Scan for the cell matching the given text and deliver its [x, y] coordinate at center. 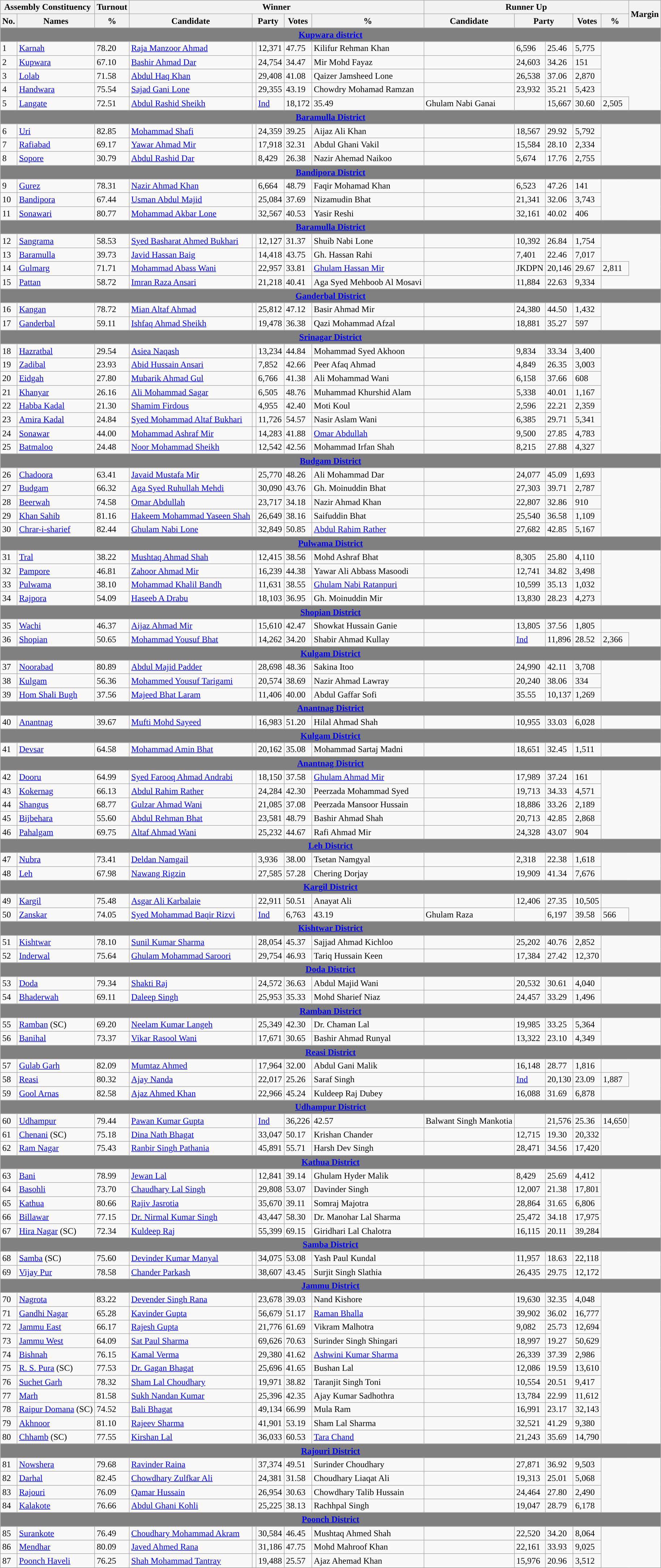
37.08 [298, 804]
Shah Mohammad Tantray [191, 1561]
Poonch Haveli [56, 1561]
78.10 [112, 942]
47 [9, 860]
Runner Up [526, 7]
56,679 [270, 1313]
75.60 [112, 1258]
5,341 [587, 420]
Habba Kadal [56, 406]
23 [9, 420]
58.72 [112, 282]
Ashwini Kumar Sharma [368, 1355]
44.00 [112, 433]
Ghulam Mohammad Saroori [191, 956]
Ganderbal District [331, 296]
Deldan Namgail [191, 860]
29.67 [587, 268]
Raja Manzoor Ahmad [191, 48]
22.46 [559, 255]
Usman Abdul Majid [191, 200]
Marh [56, 1396]
Handwara [56, 90]
17,671 [270, 1038]
27.88 [559, 447]
32,143 [587, 1409]
81.58 [112, 1396]
Asiea Naqash [191, 351]
Mubarik Ahmad Gul [191, 378]
32.86 [559, 502]
25 [9, 447]
42.57 [368, 1121]
32,567 [270, 213]
13,610 [587, 1368]
Bishnah [56, 1355]
Pawan Kumar Gupta [191, 1121]
63 [9, 1176]
38.06 [559, 681]
35.27 [559, 323]
Majeed Bhat Laram [191, 695]
Mohammad Ashraf Mir [191, 433]
Yasir Reshi [368, 213]
28.23 [559, 598]
6,523 [530, 186]
1,618 [587, 860]
32.45 [559, 750]
Rajouri [56, 1492]
76.25 [112, 1561]
Javaid Mustafa Mir [191, 475]
33 [9, 584]
78.31 [112, 186]
10,392 [530, 241]
13,322 [530, 1038]
30.79 [112, 158]
Samba (SC) [56, 1258]
33.25 [559, 1024]
36.63 [298, 983]
6,766 [270, 378]
Javed Ahmed Rana [191, 1547]
34.26 [559, 62]
26.35 [559, 364]
25.36 [587, 1121]
2,870 [587, 76]
54 [9, 997]
Ghulam Nabi Ratanpuri [368, 584]
Gh. Hassan Rahi [368, 255]
21,218 [270, 282]
9,082 [530, 1327]
18,886 [530, 804]
11,884 [530, 282]
Mohammad Abass Wani [191, 268]
Rajouri District [331, 1451]
Mushtaq Ahmad Shah [191, 557]
19.27 [559, 1341]
75.48 [112, 901]
82.85 [112, 131]
25.69 [559, 1176]
Altaf Ahmad Wani [191, 832]
66 [9, 1217]
21,341 [530, 200]
22,911 [270, 901]
Imran Raza Ansari [191, 282]
Kathua [56, 1203]
16,239 [270, 571]
82.58 [112, 1093]
19,478 [270, 323]
23.17 [559, 1409]
20.11 [559, 1231]
2,787 [587, 488]
Tsetan Namgyal [368, 860]
15 [9, 282]
17,989 [530, 777]
50.85 [298, 530]
55,399 [270, 1231]
22,118 [587, 1258]
Abid Hussain Ansari [191, 364]
Qaizer Jamsheed Lone [368, 76]
Mushtaq Ahmed Shah [368, 1533]
Mohd Mahroof Khan [368, 1547]
18,997 [530, 1341]
53 [9, 983]
35.55 [530, 695]
38.82 [298, 1382]
Reasi District [331, 1052]
Mohammad Sartaj Madni [368, 750]
50 [9, 915]
40.00 [298, 695]
17,420 [587, 1148]
45,891 [270, 1148]
32.35 [559, 1300]
13 [9, 255]
68 [9, 1258]
Aijaz Ahmad Mir [191, 626]
7,017 [587, 255]
77.55 [112, 1437]
25,202 [530, 942]
35.08 [298, 750]
Mohammad Amin Bhat [191, 750]
Raman Bhalla [368, 1313]
9,380 [587, 1423]
Tara Chand [368, 1437]
24,990 [530, 667]
58 [9, 1080]
46.93 [298, 956]
Mufti Mohd Sayeed [191, 722]
Kargil [56, 901]
16,991 [530, 1409]
Zadibal [56, 364]
16,983 [270, 722]
10,955 [530, 722]
80.77 [112, 213]
2,359 [587, 406]
Faqir Mohamad Khan [368, 186]
11,726 [270, 420]
37 [9, 667]
3,003 [587, 364]
Margin [645, 14]
Pulwama District [331, 543]
82.44 [112, 530]
25.80 [559, 557]
Mohd Sharief Niaz [368, 997]
79 [9, 1423]
1,432 [587, 310]
5,775 [587, 48]
Syed Mohammad Altaf Bukhari [191, 420]
Sham Lal Sharma [368, 1423]
Gandhi Nagar [56, 1313]
22,807 [530, 502]
24,380 [530, 310]
51 [9, 942]
30 [9, 530]
40.41 [298, 282]
21.30 [112, 406]
35.69 [559, 1437]
11,406 [270, 695]
80 [9, 1437]
22.38 [559, 860]
34.47 [298, 62]
Nubra [56, 860]
43.45 [298, 1272]
5,364 [587, 1024]
38.16 [298, 516]
Sukh Nandan Kumar [191, 1396]
Showkat Hussain Ganie [368, 626]
18,150 [270, 777]
17 [9, 323]
29,754 [270, 956]
41.08 [298, 76]
Peerzada Mansoor Hussain [368, 804]
59.11 [112, 323]
37.06 [559, 76]
57.28 [298, 873]
19,488 [270, 1561]
12,086 [530, 1368]
3,743 [587, 200]
69.20 [112, 1024]
33,047 [270, 1135]
Sopore [56, 158]
Mohammed Yousuf Tarigami [191, 681]
40.02 [559, 213]
7,676 [587, 873]
Lolab [56, 76]
141 [587, 186]
17,384 [530, 956]
4,783 [587, 433]
20,332 [587, 1135]
26,538 [530, 76]
Sajad Gani Lone [191, 90]
11 [9, 213]
8,215 [530, 447]
Ghulam Nabi Ganai [469, 103]
33.03 [559, 722]
4,273 [587, 598]
45.09 [559, 475]
37.66 [559, 378]
Ram Nagar [56, 1148]
22.63 [559, 282]
29,808 [270, 1189]
12,841 [270, 1176]
9,834 [530, 351]
Javid Hassan Baig [191, 255]
87 [9, 1561]
5,792 [587, 131]
25,472 [530, 1217]
Dr. Nirmal Kumar Singh [191, 1217]
904 [587, 832]
Ishfaq Ahmad Sheikh [191, 323]
36.02 [559, 1313]
Kupwara district [331, 35]
75.18 [112, 1135]
22,017 [270, 1080]
Kuldeep Raj [191, 1231]
Rajesh Gupta [191, 1327]
77 [9, 1396]
68.77 [112, 804]
16,777 [587, 1313]
Kokernag [56, 791]
81 [9, 1464]
Mohammad Yousuf Bhat [191, 640]
9,334 [587, 282]
Krishan Chander [368, 1135]
Uri [56, 131]
2,490 [587, 1492]
35.21 [559, 90]
6,763 [298, 915]
37.24 [559, 777]
74.58 [112, 502]
13,830 [530, 598]
29.75 [559, 1272]
Balwant Singh Mankotia [469, 1121]
Peerzada Mohammad Syed [368, 791]
31.69 [559, 1093]
67.44 [112, 200]
10,137 [559, 695]
31.58 [298, 1478]
20,574 [270, 681]
51.20 [298, 722]
Kamal Verma [191, 1355]
12 [9, 241]
16,115 [530, 1231]
151 [587, 62]
42.40 [298, 406]
66.32 [112, 488]
Nand Kishore [368, 1300]
Surjit Singh Slathia [368, 1272]
44 [9, 804]
19,313 [530, 1478]
32.31 [298, 144]
58.30 [298, 1217]
42.47 [298, 626]
Yash Paul Kundal [368, 1258]
Rachhpal Singh [368, 1506]
Ranbir Singh Pathania [191, 1148]
17.76 [559, 158]
Kuldeep Raj Dubey [368, 1093]
Assembly Constituency [48, 7]
Hira Nagar (SC) [56, 1231]
Devinder Kumar Manyal [191, 1258]
53.08 [298, 1258]
57 [9, 1066]
59 [9, 1093]
2,852 [587, 942]
24,457 [530, 997]
40.76 [559, 942]
46 [9, 832]
3,936 [270, 860]
43.07 [559, 832]
2,366 [615, 640]
77.53 [112, 1368]
Bushan Lal [368, 1368]
76 [9, 1382]
Wachi [56, 626]
12,741 [530, 571]
69,626 [270, 1341]
66.99 [298, 1409]
33.81 [298, 268]
79.34 [112, 983]
18 [9, 351]
36.38 [298, 323]
30,584 [270, 1533]
Rajiv Jasrotia [191, 1203]
25.57 [298, 1561]
79.68 [112, 1464]
76.15 [112, 1355]
1,754 [587, 241]
80.32 [112, 1080]
Noorabad [56, 667]
75 [9, 1368]
Suchet Garh [56, 1382]
24,359 [270, 131]
Chowdry Mohamad Ramzan [368, 90]
26,954 [270, 1492]
Aga Syed Ruhullah Mehdi [191, 488]
Names [56, 21]
20,532 [530, 983]
Raipur Domana (SC) [56, 1409]
2,189 [587, 804]
60 [9, 1121]
Somraj Majotra [368, 1203]
8,305 [530, 557]
64.99 [112, 777]
Vijay Pur [56, 1272]
53.19 [298, 1423]
79.44 [112, 1121]
33.26 [559, 804]
Ramban District [331, 1011]
52 [9, 956]
44.38 [298, 571]
Surinder Choudhary [368, 1464]
61 [9, 1135]
11,896 [559, 640]
Hom Shali Bugh [56, 695]
4,048 [587, 1300]
25,084 [270, 200]
Kupwara [56, 62]
Shakti Raj [191, 983]
Jammu East [56, 1327]
69 [9, 1272]
75.43 [112, 1148]
37.58 [298, 777]
3,498 [587, 571]
23.10 [559, 1038]
32,521 [530, 1423]
1,816 [587, 1066]
25,349 [270, 1024]
Neelam Kumar Langeh [191, 1024]
63.41 [112, 475]
50.17 [298, 1135]
Devender Singh Rana [191, 1300]
19,047 [530, 1506]
Karnah [56, 48]
27,303 [530, 488]
Dr. Gagan Bhagat [191, 1368]
4,849 [530, 364]
1,887 [615, 1080]
2,318 [530, 860]
Shuib Nabi Lone [368, 241]
32,161 [530, 213]
Pampore [56, 571]
Choudhary Liaqat Ali [368, 1478]
Moti Koul [368, 406]
26.38 [298, 158]
74.52 [112, 1409]
Vikar Rasool Wani [191, 1038]
76.66 [112, 1506]
4,412 [587, 1176]
32.00 [298, 1066]
12,694 [587, 1327]
Rajeev Sharma [191, 1423]
26,649 [270, 516]
6,505 [270, 392]
6,878 [587, 1093]
Kavinder Gupta [191, 1313]
Ravinder Raina [191, 1464]
36.92 [559, 1464]
19.30 [559, 1135]
28,054 [270, 942]
49.51 [298, 1464]
Langate [56, 103]
7,401 [530, 255]
21,085 [270, 804]
12,127 [270, 241]
24,464 [530, 1492]
Poonch District [331, 1520]
37.69 [298, 200]
38.55 [298, 584]
Reasi [56, 1080]
Samba District [331, 1244]
Ghulam Ahmad Mir [368, 777]
Ali Mohammad Sagar [191, 392]
Udhampur [56, 1121]
67.10 [112, 62]
334 [587, 681]
Eidgah [56, 378]
6,028 [587, 722]
18.63 [559, 1258]
29,408 [270, 76]
22.21 [559, 406]
Mian Altaf Ahmad [191, 310]
27,585 [270, 873]
Ali Mohammad Dar [368, 475]
Mendhar [56, 1547]
Bashir Ahmad Dar [191, 62]
Abdul Rehman Bhat [191, 818]
Zahoor Ahmad Mir [191, 571]
80.89 [112, 667]
25,232 [270, 832]
44.84 [298, 351]
12,370 [587, 956]
Sonawari [56, 213]
Gulab Garh [56, 1066]
24 [9, 433]
39.11 [298, 1203]
38,607 [270, 1272]
69.15 [298, 1231]
80.09 [112, 1547]
Sonawar [56, 433]
28,864 [530, 1203]
41.62 [298, 1355]
Dooru [56, 777]
Haseeb A Drabu [191, 598]
Kilifur Rehman Khan [368, 48]
42 [9, 777]
39.03 [298, 1300]
Bandipora District [331, 172]
23.09 [587, 1080]
Abdul Ghani Kohli [191, 1506]
81.10 [112, 1423]
1,109 [587, 516]
25.73 [559, 1327]
20,162 [270, 750]
13,234 [270, 351]
38.10 [112, 584]
78.20 [112, 48]
32.06 [559, 200]
8,064 [587, 1533]
50.51 [298, 901]
29.71 [559, 420]
21 [9, 392]
39.14 [298, 1176]
Choudhary Mohammad Akram [191, 1533]
4,349 [587, 1038]
17,964 [270, 1066]
34.56 [559, 1148]
22,957 [270, 268]
Zanskar [56, 915]
78.72 [112, 310]
13,805 [530, 626]
Darhal [56, 1478]
10,554 [530, 1382]
86 [9, 1547]
Mir Mohd Fayaz [368, 62]
15,667 [559, 103]
12,542 [270, 447]
Noor Mohammad Sheikh [191, 447]
5,068 [587, 1478]
Chhamb (SC) [56, 1437]
Doda [56, 983]
49 [9, 901]
14,262 [270, 640]
597 [587, 323]
41.88 [298, 433]
70.63 [298, 1341]
Saraf Singh [368, 1080]
Mula Ram [368, 1409]
14 [9, 268]
36 [9, 640]
Giridhari Lal Chalotra [368, 1231]
75.64 [112, 956]
23,932 [530, 90]
9,417 [587, 1382]
Jammu West [56, 1341]
Sham Lal Choudhary [191, 1382]
12,715 [530, 1135]
566 [615, 915]
22,161 [530, 1547]
Kirshan Lal [191, 1437]
Nawang Rigzin [191, 873]
84 [9, 1506]
Sat Paul Sharma [191, 1341]
2 [9, 62]
33.93 [559, 1547]
21,576 [559, 1121]
7,852 [270, 364]
20,130 [559, 1080]
44.50 [559, 310]
45 [9, 818]
80.66 [112, 1203]
35.49 [368, 103]
Chaudhary Lal Singh [191, 1189]
39.71 [559, 488]
25.01 [559, 1478]
36,226 [298, 1121]
46.45 [298, 1533]
45.37 [298, 942]
15,584 [530, 144]
Chowdhary Talib Hussain [368, 1492]
82 [9, 1478]
14,650 [615, 1121]
26,339 [530, 1355]
34.82 [559, 571]
Dina Nath Bhagat [191, 1135]
Budgam District [331, 461]
Ajay Nanda [191, 1080]
11,612 [587, 1396]
39.67 [112, 722]
29.92 [559, 131]
39.73 [112, 255]
35.33 [298, 997]
Chowdhary Zulfkar Ali [191, 1478]
Abdul Majid Wani [368, 983]
6,158 [530, 378]
Harsh Dev Singh [368, 1148]
Srinagar District [331, 337]
12,371 [270, 48]
Bijbehara [56, 818]
48 [9, 873]
50,629 [587, 1341]
24,603 [530, 62]
78.99 [112, 1176]
5,338 [530, 392]
2,755 [587, 158]
23.93 [112, 364]
Nizamudin Bhat [368, 200]
38.69 [298, 681]
Bashir Ahmad Runyal [368, 1038]
70 [9, 1300]
25,953 [270, 997]
11,957 [530, 1258]
10,599 [530, 584]
11,631 [270, 584]
Mumtaz Ahmed [191, 1066]
6,197 [559, 915]
34 [9, 598]
Baramulla [56, 255]
Yawar Ali Abbass Masoodi [368, 571]
Abdul Rashid Dar [191, 158]
43,447 [270, 1217]
Anantnag [56, 722]
9 [9, 186]
Chrar-i-sharief [56, 530]
3,400 [587, 351]
47.12 [298, 310]
1,511 [587, 750]
406 [587, 213]
2,811 [615, 268]
910 [587, 502]
17,918 [270, 144]
43.75 [298, 255]
3 [9, 76]
69.11 [112, 997]
Chenani (SC) [56, 1135]
30.63 [298, 1492]
Yawar Ahmad Mir [191, 144]
22.99 [559, 1396]
Ghulam Hyder Malik [368, 1176]
42.35 [298, 1396]
64.09 [112, 1341]
78.32 [112, 1382]
23,581 [270, 818]
Syed Mohammad Baqir Rizvi [191, 915]
24,572 [270, 983]
71.58 [112, 76]
28 [9, 502]
Nagrota [56, 1300]
Shopian District [331, 612]
55 [9, 1024]
29,380 [270, 1355]
72.34 [112, 1231]
73.37 [112, 1038]
9,500 [530, 433]
27.35 [559, 901]
5 [9, 103]
Khan Sahib [56, 516]
24.84 [112, 420]
25,540 [530, 516]
Kathua District [331, 1162]
Gh. Moinuddin Bhat [368, 488]
Taranjit Singh Toni [368, 1382]
Chander Parkash [191, 1272]
Hazratbal [56, 351]
Banihal [56, 1038]
75.54 [112, 90]
Abdul Gaffar Sofi [368, 695]
Budgam [56, 488]
Ramban (SC) [56, 1024]
Kishtwar District [331, 928]
46.37 [112, 626]
18,567 [530, 131]
1,269 [587, 695]
28.10 [559, 144]
14,790 [587, 1437]
28.52 [587, 640]
27,682 [530, 530]
24.48 [112, 447]
47.26 [559, 186]
39 [9, 695]
38.13 [298, 1506]
Tral [56, 557]
24,328 [530, 832]
Kangan [56, 310]
6,596 [530, 48]
Muhammad Khurshid Alam [368, 392]
Leh [56, 873]
44.67 [298, 832]
69.17 [112, 144]
20,240 [530, 681]
25.46 [559, 48]
Sangrama [56, 241]
Jewan Lal [191, 1176]
21,776 [270, 1327]
24,284 [270, 791]
25,696 [270, 1368]
Nazir Ahmad Lawray [368, 681]
71.71 [112, 268]
34.33 [559, 791]
Gurez [56, 186]
Asgar Ali Karbalaie [191, 901]
34,075 [270, 1258]
41.34 [559, 873]
Shamim Firdous [191, 406]
9,503 [587, 1464]
27.85 [559, 433]
Turnout [112, 7]
28,698 [270, 667]
Pattan [56, 282]
66.17 [112, 1327]
48.76 [298, 392]
Aga Syed Mehboob Al Mosavi [368, 282]
Abdul Haq Khan [191, 76]
45.24 [298, 1093]
161 [587, 777]
4,571 [587, 791]
Leh District [331, 846]
Udhampur District [331, 1107]
73.70 [112, 1189]
24,754 [270, 62]
41 [9, 750]
78 [9, 1409]
16,148 [530, 1066]
76.49 [112, 1533]
19 [9, 364]
1 [9, 48]
20 [9, 378]
Kishtwar [56, 942]
46.81 [112, 571]
Winner [277, 7]
73.41 [112, 860]
Amira Kadal [56, 420]
42.11 [559, 667]
5,423 [587, 90]
38.22 [112, 557]
39.58 [587, 915]
38.56 [298, 557]
26.84 [559, 241]
Rafiabad [56, 144]
65.28 [112, 1313]
36,033 [270, 1437]
Pulwama [56, 584]
55.71 [298, 1148]
Bashir Ahmad Shah [368, 818]
53.07 [298, 1189]
Jammu District [331, 1286]
Ajay Kumar Sadhothra [368, 1396]
Sajjad Ahmad Kichloo [368, 942]
33.29 [559, 997]
Daleep Singh [191, 997]
18,172 [298, 103]
41.38 [298, 378]
Qazi Mohammad Afzal [368, 323]
Hilal Ahmad Shah [368, 722]
Kalakote [56, 1506]
Gulzar Ahmad Wani [191, 804]
42.66 [298, 364]
20,146 [559, 268]
19,985 [530, 1024]
17,975 [587, 1217]
Billawar [56, 1217]
30.65 [298, 1038]
39,902 [530, 1313]
64 [9, 1189]
Syed Basharat Ahmed Bukhari [191, 241]
55.60 [112, 818]
25,812 [270, 310]
4,110 [587, 557]
Beerwah [56, 502]
1,496 [587, 997]
78.58 [112, 1272]
72.51 [112, 103]
31.65 [559, 1203]
28.77 [559, 1066]
Abdul Majid Padder [191, 667]
Chadoora [56, 475]
26 [9, 475]
Qamar Hussain [191, 1492]
30,090 [270, 488]
2,596 [530, 406]
12,415 [270, 557]
22,520 [530, 1533]
28,471 [530, 1148]
Nasir Aslam Wani [368, 420]
15,976 [530, 1561]
48.36 [298, 667]
2,505 [615, 103]
Ajaz Ahemad Khan [368, 1561]
1,167 [587, 392]
67.98 [112, 873]
Nazir Ahemad Naikoo [368, 158]
Ghulam Nabi Lone [191, 530]
35,670 [270, 1203]
37.39 [559, 1355]
5,167 [587, 530]
25.26 [298, 1080]
Doda District [331, 969]
Ghulam Raza [469, 915]
Nowshera [56, 1464]
Davinder Singh [368, 1189]
Abdul Gani Malik [368, 1066]
Akhnoor [56, 1423]
Shopian [56, 640]
Bani [56, 1176]
Dr. Manohar Lal Sharma [368, 1217]
16,088 [530, 1093]
1,032 [587, 584]
Mohammad Irfan Shah [368, 447]
18,651 [530, 750]
31,186 [270, 1547]
Gh. Moinuddin Mir [368, 598]
No. [9, 21]
24,381 [270, 1478]
Mohammad Akbar Lone [191, 213]
32 [9, 571]
6,385 [530, 420]
64.58 [112, 750]
Aijaz Ali Khan [368, 131]
81.16 [112, 516]
27 [9, 488]
Abdul Ghani Vakil [368, 144]
19.59 [559, 1368]
27,871 [530, 1464]
2,986 [587, 1355]
36.95 [298, 598]
20.96 [559, 1561]
25,225 [270, 1506]
72 [9, 1327]
41,901 [270, 1423]
Kulgam [56, 681]
56 [9, 1038]
76.09 [112, 1492]
6,664 [270, 186]
Basir Ahmad Mir [368, 310]
13,784 [530, 1396]
Pahalgam [56, 832]
5,674 [530, 158]
18,103 [270, 598]
35.13 [559, 584]
37,374 [270, 1464]
10,505 [587, 901]
Gulmarg [56, 268]
43 [9, 791]
Inderwal [56, 956]
18,881 [530, 323]
Surinder Singh Shingari [368, 1341]
29,355 [270, 90]
83.22 [112, 1300]
4 [9, 90]
Ganderbal [56, 323]
40.53 [298, 213]
3,708 [587, 667]
43.76 [298, 488]
Rafi Ahmad Mir [368, 832]
6,806 [587, 1203]
22 [9, 406]
58.53 [112, 241]
Syed Farooq Ahmad Andrabi [191, 777]
Sunil Kumar Sharma [191, 942]
Saifuddin Bhat [368, 516]
Abdul Rashid Sheikh [191, 103]
23,717 [270, 502]
30.61 [559, 983]
71 [9, 1313]
27.42 [559, 956]
Rajpora [56, 598]
31 [9, 557]
Gool Arnas [56, 1093]
23,678 [270, 1300]
12,007 [530, 1189]
66.13 [112, 791]
56.36 [112, 681]
Dr. Chaman Lal [368, 1024]
82.09 [112, 1066]
33.34 [559, 351]
15,610 [270, 626]
20,713 [530, 818]
Peer Afaq Ahmad [368, 364]
4,327 [587, 447]
30.60 [587, 103]
77.15 [112, 1217]
41.65 [298, 1368]
49,134 [270, 1409]
61.69 [298, 1327]
Shabir Ahmad Kullay [368, 640]
35 [9, 626]
21,243 [530, 1437]
51.17 [298, 1313]
40.01 [559, 392]
2,868 [587, 818]
26,435 [530, 1272]
9,025 [587, 1547]
60.53 [298, 1437]
Ajaz Ahmed Khan [191, 1093]
40 [9, 722]
69.75 [112, 832]
Tariq Hussain Keen [368, 956]
7 [9, 144]
Batmaloo [56, 447]
17,801 [587, 1189]
25,396 [270, 1396]
19,713 [530, 791]
50.65 [112, 640]
Hakeem Mohammad Yaseen Shah [191, 516]
R. S. Pura (SC) [56, 1368]
24,077 [530, 475]
Vikram Malhotra [368, 1327]
19,909 [530, 873]
25,770 [270, 475]
10 [9, 200]
54.57 [298, 420]
85 [9, 1533]
Bandipora [56, 200]
14,418 [270, 255]
74 [9, 1355]
48.26 [298, 475]
6 [9, 131]
29 [9, 516]
Anayat Ali [368, 901]
83 [9, 1492]
3,512 [587, 1561]
36.58 [559, 516]
39,284 [587, 1231]
608 [587, 378]
Kargil District [331, 887]
1,805 [587, 626]
38 [9, 681]
62 [9, 1148]
Khanyar [56, 392]
Mohammad Khalil Bandh [191, 584]
Mohammad Shafi [191, 131]
Chering Dorjay [368, 873]
Basohli [56, 1189]
28.79 [559, 1506]
65 [9, 1203]
54.09 [112, 598]
Surankote [56, 1533]
42.56 [298, 447]
Mohd Ashraf Bhat [368, 557]
29.54 [112, 351]
Ghulam Hassan Mir [368, 268]
19,630 [530, 1300]
Sakina Itoo [368, 667]
19,971 [270, 1382]
16 [9, 310]
Mohammad Syed Akhoon [368, 351]
74.05 [112, 915]
JKDPN [530, 268]
Ali Mohammad Wani [368, 378]
73 [9, 1341]
14,283 [270, 433]
1,693 [587, 475]
Bali Bhagat [191, 1409]
32,849 [270, 530]
4,955 [270, 406]
6,178 [587, 1506]
39.25 [298, 131]
12,406 [530, 901]
2,334 [587, 144]
20.51 [559, 1382]
22,966 [270, 1093]
21.38 [559, 1189]
12,172 [587, 1272]
Bhaderwah [56, 997]
Shangus [56, 804]
82.45 [112, 1478]
67 [9, 1231]
31.37 [298, 241]
Devsar [56, 750]
38.00 [298, 860]
8 [9, 158]
4,040 [587, 983]
41.29 [559, 1423]
26.16 [112, 392]
